Find where the given text appears and provide that cell's center as [X, Y] coordinate. 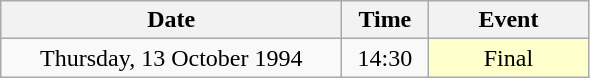
Date [172, 20]
Final [508, 58]
Time [385, 20]
14:30 [385, 58]
Event [508, 20]
Thursday, 13 October 1994 [172, 58]
